Determine the [x, y] coordinate at the center of the cell enclosing the given text.  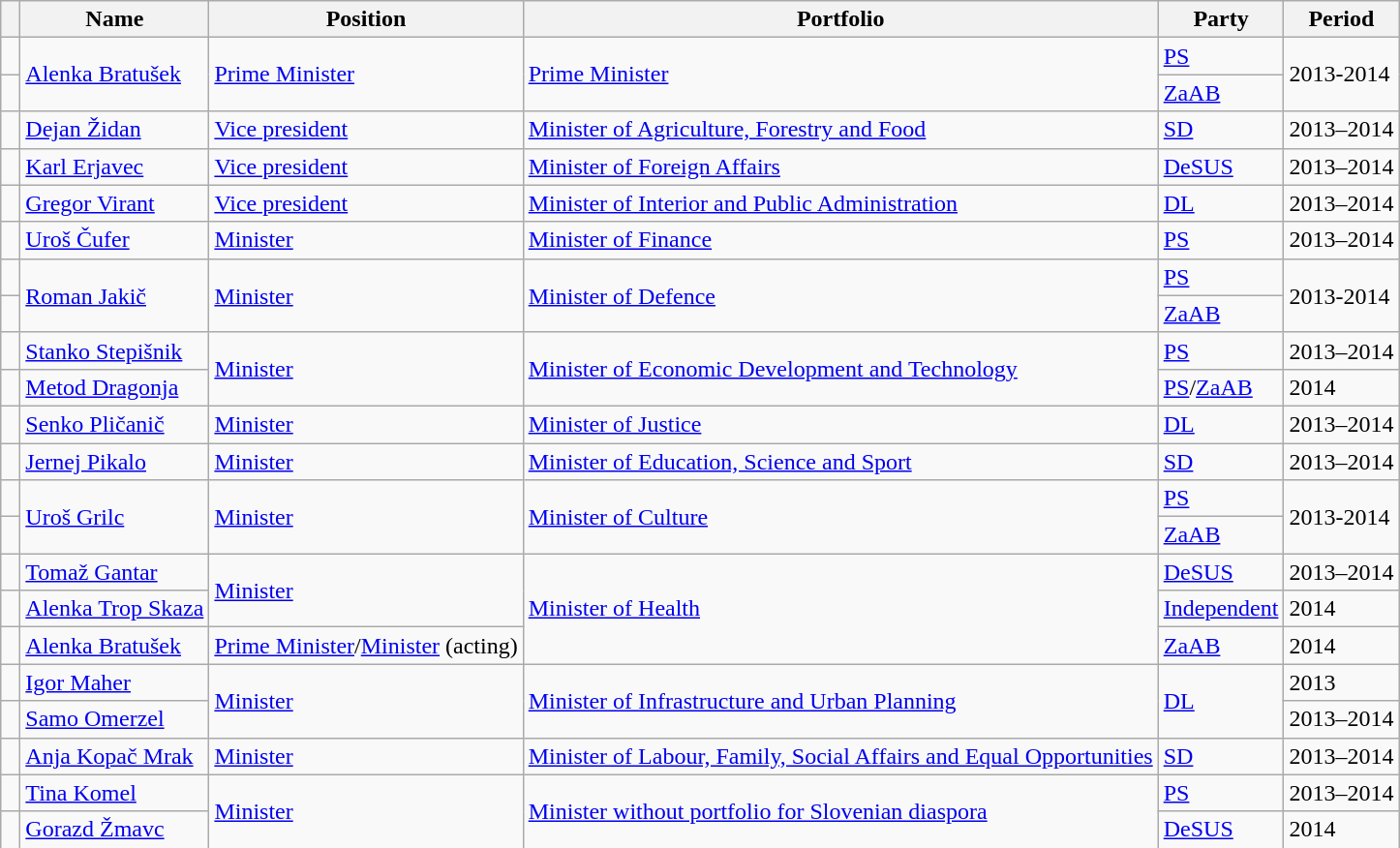
Stanko Stepišnik [114, 350]
Tina Komel [114, 793]
Jernej Pikalo [114, 462]
Prime Minister/Minister (acting) [366, 646]
Period [1342, 19]
Minister of Justice [840, 424]
Position [366, 19]
2013 [1342, 682]
Roman Jakič [114, 295]
Name [114, 19]
Minister of Interior and Public Administration [840, 203]
Minister of Culture [840, 517]
Minister of Education, Science and Sport [840, 462]
Samo Omerzel [114, 719]
Minister of Foreign Affairs [840, 167]
Igor Maher [114, 682]
Dejan Židan [114, 130]
Karl Erjavec [114, 167]
Minister of Defence [840, 295]
Uroš Grilc [114, 517]
Alenka Trop Skaza [114, 609]
Gregor Virant [114, 203]
Minister of Health [840, 609]
Minister of Labour, Family, Social Affairs and Equal Opportunities [840, 756]
Gorazd Žmavc [114, 830]
Independent [1221, 609]
Anja Kopač Mrak [114, 756]
Minister of Economic Development and Technology [840, 369]
Minister of Finance [840, 240]
Minister of Agriculture, Forestry and Food [840, 130]
Senko Pličanič [114, 424]
Uroš Čufer [114, 240]
Portfolio [840, 19]
PS/ZaAB [1221, 387]
Minister without portfolio for Slovenian diaspora [840, 811]
Tomaž Gantar [114, 572]
Minister of Infrastructure and Urban Planning [840, 701]
Metod Dragonja [114, 387]
Party [1221, 19]
